Identify which cell holds the provided text, then report its [X, Y] central coordinate. 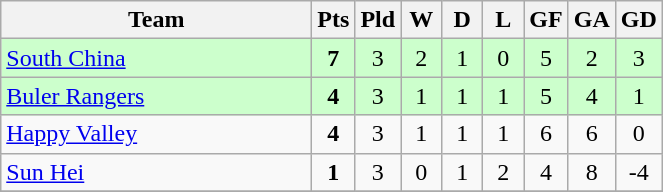
8 [592, 172]
GD [638, 20]
Buler Rangers [156, 96]
L [504, 20]
-4 [638, 172]
Sun Hei [156, 172]
7 [334, 58]
Team [156, 20]
South China [156, 58]
Pld [378, 20]
Pts [334, 20]
Happy Valley [156, 134]
W [422, 20]
GA [592, 20]
D [462, 20]
GF [546, 20]
